Return (x, y) of the center of cell containing provided text 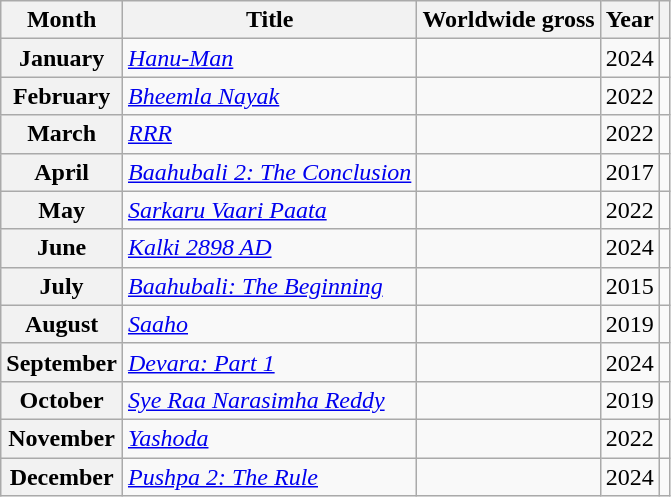
May (62, 210)
Yashoda (269, 438)
Sarkaru Vaari Paata (269, 210)
August (62, 324)
June (62, 248)
December (62, 477)
October (62, 400)
Baahubali: The Beginning (269, 286)
Bheemla Nayak (269, 96)
March (62, 134)
January (62, 58)
September (62, 362)
Pushpa 2: The Rule (269, 477)
Worldwide gross (508, 20)
April (62, 172)
July (62, 286)
Baahubali 2: The Conclusion (269, 172)
Kalki 2898 AD (269, 248)
Year (630, 20)
2017 (630, 172)
Title (269, 20)
Saaho (269, 324)
February (62, 96)
2015 (630, 286)
November (62, 438)
RRR (269, 134)
Sye Raa Narasimha Reddy (269, 400)
Hanu-Man (269, 58)
Devara: Part 1 (269, 362)
Month (62, 20)
